Return the (X, Y) coordinate for the center point of the cell that contains the specified text.  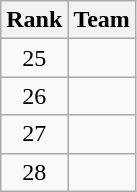
Team (102, 20)
25 (34, 58)
Rank (34, 20)
27 (34, 134)
28 (34, 172)
26 (34, 96)
